Locate the cell with the specified text and output its (X, Y) center coordinate. 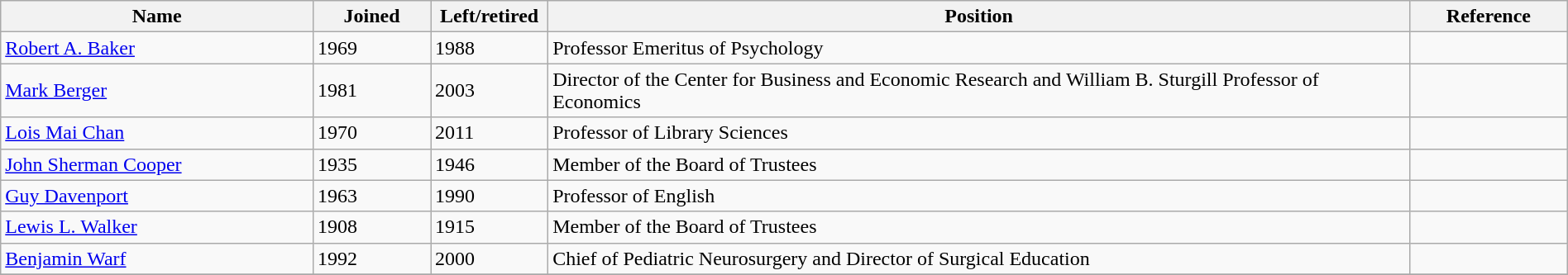
1970 (371, 133)
Left/retired (490, 17)
1915 (490, 227)
Guy Davenport (157, 196)
2000 (490, 258)
2003 (490, 91)
Mark Berger (157, 91)
1992 (371, 258)
Professor of English (979, 196)
Lois Mai Chan (157, 133)
John Sherman Cooper (157, 164)
1908 (371, 227)
Director of the Center for Business and Economic Research and William B. Sturgill Professor of Economics (979, 91)
1988 (490, 48)
1981 (371, 91)
1990 (490, 196)
Lewis L. Walker (157, 227)
Benjamin Warf (157, 258)
1935 (371, 164)
Professor of Library Sciences (979, 133)
Chief of Pediatric Neurosurgery and Director of Surgical Education (979, 258)
1963 (371, 196)
Name (157, 17)
Position (979, 17)
1946 (490, 164)
Joined (371, 17)
Robert A. Baker (157, 48)
Professor Emeritus of Psychology (979, 48)
1969 (371, 48)
Reference (1489, 17)
2011 (490, 133)
